Pinpoint the cell where the given text exists, returning its (x, y) midpoint coordinate. 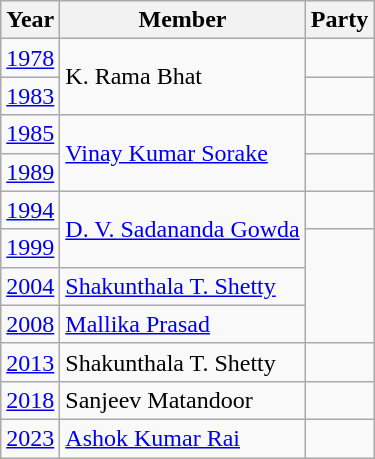
1983 (30, 96)
Member (182, 20)
D. V. Sadananda Gowda (182, 229)
2023 (30, 438)
K. Rama Bhat (182, 77)
1978 (30, 58)
Mallika Prasad (182, 324)
1989 (30, 172)
2008 (30, 324)
2013 (30, 362)
Ashok Kumar Rai (182, 438)
1985 (30, 134)
Vinay Kumar Sorake (182, 153)
2018 (30, 400)
Party (339, 20)
2004 (30, 286)
1999 (30, 248)
Sanjeev Matandoor (182, 400)
1994 (30, 210)
Year (30, 20)
